For the text-containing cell, return its midpoint in [x, y] coordinate format. 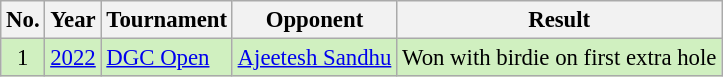
Ajeetesh Sandhu [314, 58]
2022 [73, 58]
1 [23, 58]
Opponent [314, 20]
Year [73, 20]
DGC Open [166, 58]
No. [23, 20]
Result [560, 20]
Tournament [166, 20]
Won with birdie on first extra hole [560, 58]
